Pinpoint the cell where the given text exists, returning its (X, Y) midpoint coordinate. 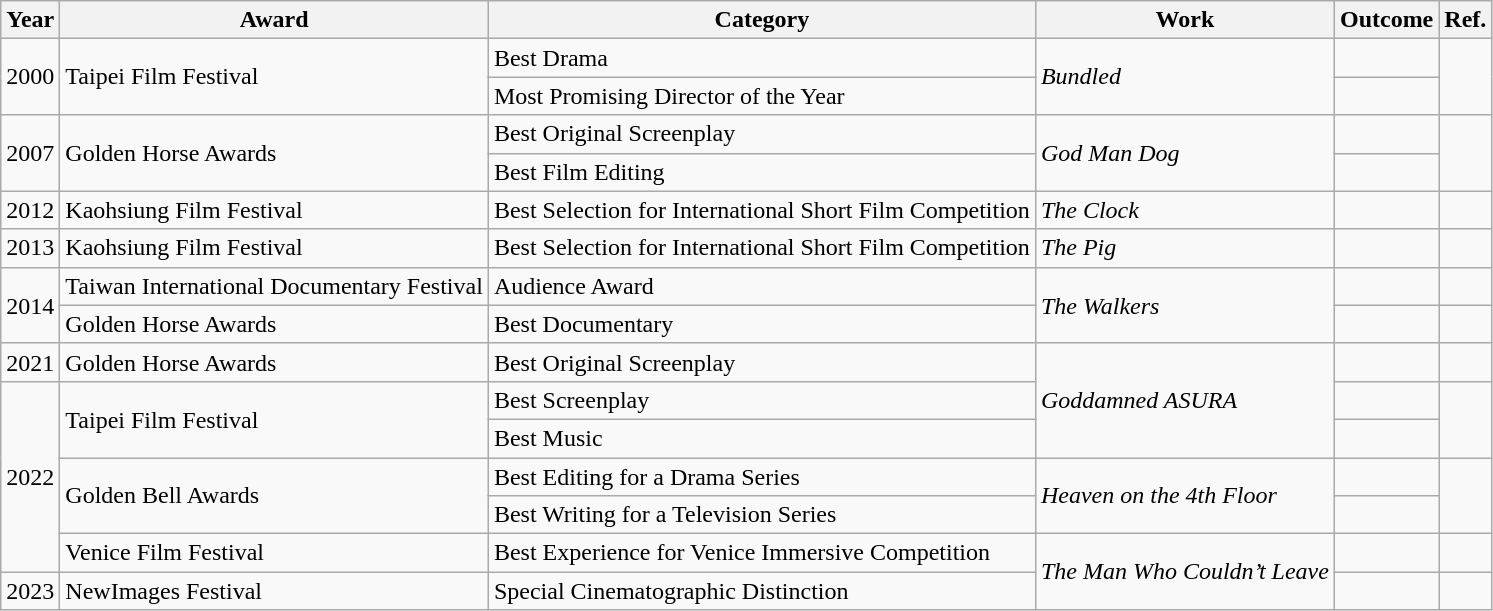
The Clock (1184, 210)
Best Screenplay (762, 400)
2012 (30, 210)
2023 (30, 591)
Ref. (1466, 20)
Heaven on the 4th Floor (1184, 496)
Best Documentary (762, 324)
2022 (30, 476)
2000 (30, 77)
Goddamned ASURA (1184, 400)
NewImages Festival (274, 591)
Outcome (1386, 20)
Best Experience for Venice Immersive Competition (762, 553)
Bundled (1184, 77)
2014 (30, 305)
Category (762, 20)
The Man Who Couldn’t Leave (1184, 572)
Golden Bell Awards (274, 496)
Year (30, 20)
Audience Award (762, 286)
Best Writing for a Television Series (762, 515)
The Pig (1184, 248)
Venice Film Festival (274, 553)
The Walkers (1184, 305)
Most Promising Director of the Year (762, 96)
Best Film Editing (762, 172)
Best Editing for a Drama Series (762, 477)
Award (274, 20)
2021 (30, 362)
Taiwan International Documentary Festival (274, 286)
Best Music (762, 438)
Work (1184, 20)
Special Cinematographic Distinction (762, 591)
2007 (30, 153)
Best Drama (762, 58)
2013 (30, 248)
God Man Dog (1184, 153)
